From the cell containing the given text, extract its center point as (X, Y) coordinate. 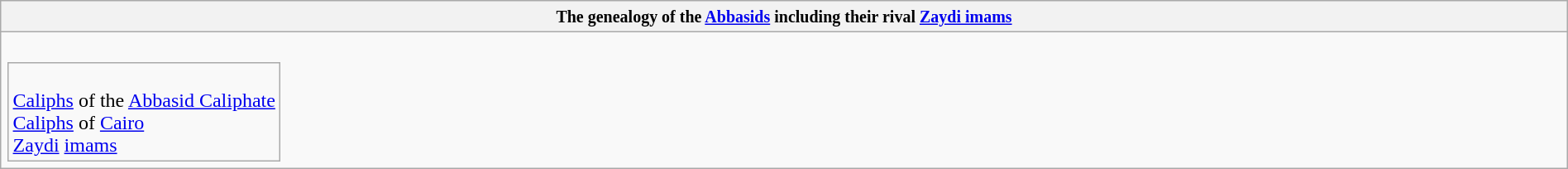
The genealogy of the Abbasids including their rival Zaydi imams (784, 17)
